Provide the [x, y] coordinate of the cell's center where the given text is located.  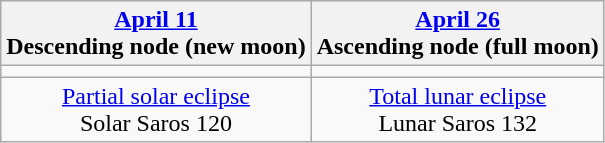
Partial solar eclipseSolar Saros 120 [156, 110]
April 11Descending node (new moon) [156, 34]
Total lunar eclipseLunar Saros 132 [458, 110]
April 26Ascending node (full moon) [458, 34]
